Find where the given text appears and provide that cell's center as (x, y) coordinate. 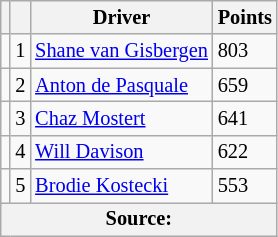
3 (20, 118)
Source: (139, 219)
622 (245, 152)
Will Davison (122, 152)
2 (20, 85)
Points (245, 17)
Anton de Pasquale (122, 85)
Driver (122, 17)
803 (245, 51)
Shane van Gisbergen (122, 51)
641 (245, 118)
553 (245, 186)
Brodie Kostecki (122, 186)
Chaz Mostert (122, 118)
1 (20, 51)
4 (20, 152)
659 (245, 85)
5 (20, 186)
